From the cell containing the given text, extract its center point as (x, y) coordinate. 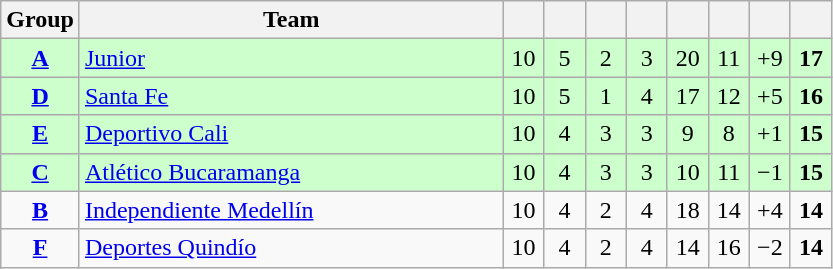
F (40, 248)
Atlético Bucaramanga (291, 172)
D (40, 96)
Junior (291, 58)
−2 (770, 248)
Independiente Medellín (291, 210)
+9 (770, 58)
18 (688, 210)
Deportivo Cali (291, 134)
8 (728, 134)
+5 (770, 96)
Group (40, 20)
+4 (770, 210)
−1 (770, 172)
20 (688, 58)
A (40, 58)
+1 (770, 134)
B (40, 210)
Santa Fe (291, 96)
Deportes Quindío (291, 248)
12 (728, 96)
1 (606, 96)
C (40, 172)
E (40, 134)
Team (291, 20)
9 (688, 134)
